Search for the cell housing the specified text and yield its (X, Y) center coordinate. 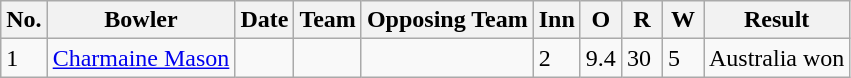
No. (24, 20)
Australia won (777, 58)
Result (777, 20)
1 (24, 58)
R (642, 20)
W (682, 20)
Team (328, 20)
30 (642, 58)
Date (264, 20)
Inn (556, 20)
Charmaine Mason (141, 58)
5 (682, 58)
O (600, 20)
9.4 (600, 58)
2 (556, 58)
Opposing Team (447, 20)
Bowler (141, 20)
